Capture the cell that displays the provided text and extract its (x, y) central coordinate. 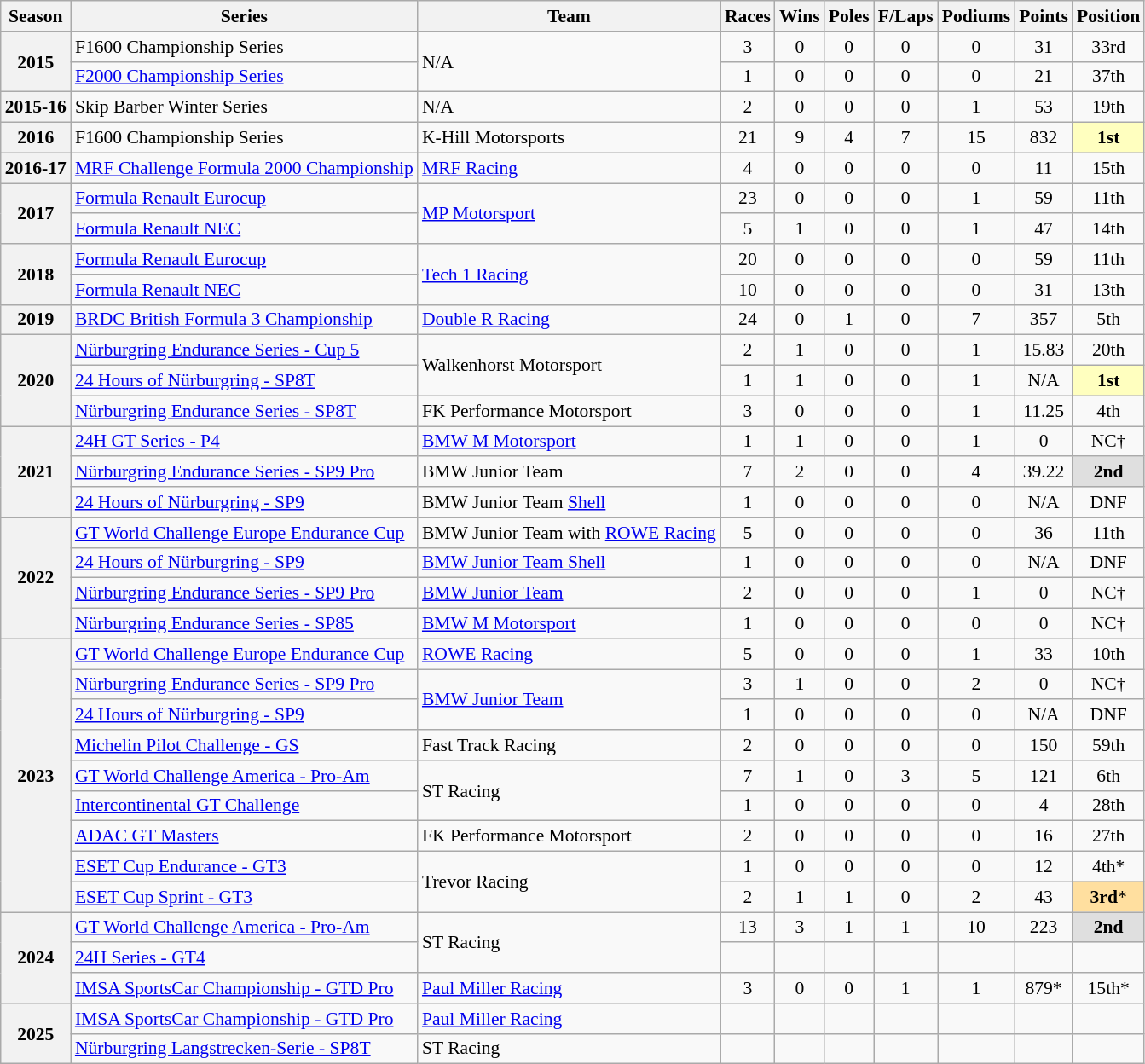
15th* (1108, 988)
2021 (36, 472)
33 (1044, 654)
Walkenhorst Motorsport (570, 365)
832 (1044, 138)
Season (36, 16)
Tech 1 Racing (570, 275)
11 (1044, 168)
2025 (36, 1033)
Series (244, 16)
59th (1108, 745)
19th (1108, 107)
Position (1108, 16)
27th (1108, 836)
Nürburgring Langstrecken-Serie - SP8T (244, 1049)
2017 (36, 213)
Skip Barber Winter Series (244, 107)
15.83 (1044, 350)
9 (800, 138)
3rd* (1108, 897)
20th (1108, 350)
24 Hours of Nürburgring - SP8T (244, 381)
24H Series - GT4 (244, 958)
ROWE Racing (570, 654)
53 (1044, 107)
150 (1044, 745)
ESET Cup Endurance - GT3 (244, 867)
2015 (36, 61)
Team (570, 16)
15 (977, 138)
2019 (36, 320)
14th (1108, 229)
Nürburgring Endurance Series - Cup 5 (244, 350)
Fast Track Racing (570, 745)
BRDC British Formula 3 Championship (244, 320)
ADAC GT Masters (244, 836)
Wins (800, 16)
2020 (36, 380)
MRF Racing (570, 168)
11.25 (1044, 411)
2016-17 (36, 168)
39.22 (1044, 472)
33rd (1108, 47)
6th (1108, 776)
2024 (36, 958)
10th (1108, 654)
24H GT Series - P4 (244, 442)
Michelin Pilot Challenge - GS (244, 745)
4th (1108, 411)
2023 (36, 776)
Nürburgring Endurance Series - SP85 (244, 624)
BMW Junior Team with ROWE Racing (570, 533)
37th (1108, 77)
16 (1044, 836)
5th (1108, 320)
13 (748, 928)
47 (1044, 229)
ESET Cup Sprint - GT3 (244, 897)
Podiums (977, 16)
13th (1108, 290)
Nürburgring Endurance Series - SP8T (244, 411)
223 (1044, 928)
2022 (36, 578)
121 (1044, 776)
Trevor Racing (570, 882)
2018 (36, 275)
28th (1108, 806)
23 (748, 199)
K-Hill Motorsports (570, 138)
Intercontinental GT Challenge (244, 806)
43 (1044, 897)
F2000 Championship Series (244, 77)
4th* (1108, 867)
24 (748, 320)
20 (748, 259)
Poles (849, 16)
15th (1108, 168)
Races (748, 16)
36 (1044, 533)
Double R Racing (570, 320)
2015-16 (36, 107)
879* (1044, 988)
F/Laps (905, 16)
MRF Challenge Formula 2000 Championship (244, 168)
2016 (36, 138)
MP Motorsport (570, 213)
12 (1044, 867)
357 (1044, 320)
Points (1044, 16)
